Extract the (x, y) coordinate from the center of the cell holding the provided text.  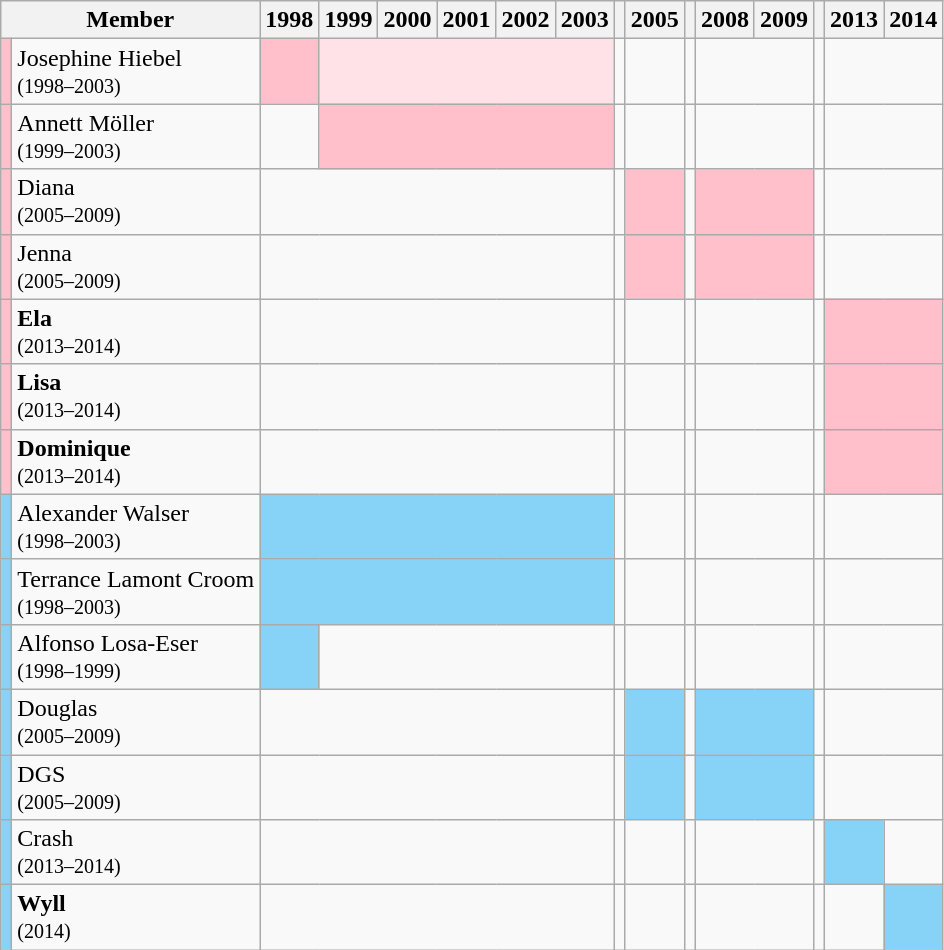
Josephine Hiebel(1998–2003) (136, 72)
Dominique(2013–2014) (136, 462)
2003 (584, 20)
Annett Möller(1999–2003) (136, 136)
2013 (854, 20)
2014 (914, 20)
1999 (348, 20)
Douglas(2005–2009) (136, 722)
2009 (784, 20)
2001 (466, 20)
2008 (724, 20)
Member (130, 20)
2000 (408, 20)
Lisa(2013–2014) (136, 396)
1998 (290, 20)
Wyll(2014) (136, 918)
Jenna(2005–2009) (136, 266)
Terrance Lamont Croom(1998–2003) (136, 592)
Ela(2013–2014) (136, 332)
2002 (526, 20)
Alfonso Losa-Eser(1998–1999) (136, 656)
Diana(2005–2009) (136, 202)
2005 (654, 20)
Alexander Walser(1998–2003) (136, 526)
Crash(2013–2014) (136, 852)
DGS(2005–2009) (136, 786)
